Extract the [x, y] coordinate from the center of the cell holding the provided text.  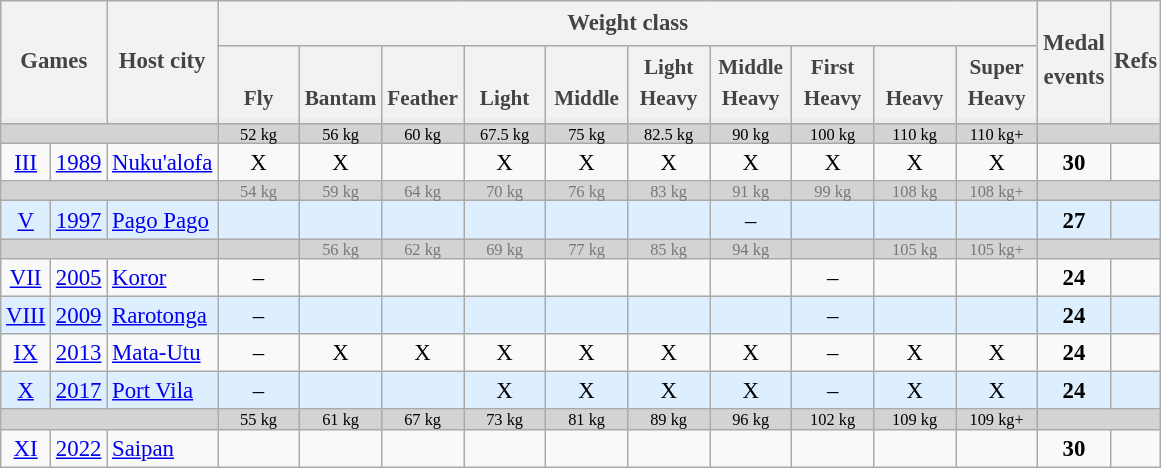
Rarotonga [162, 315]
60 kg [423, 133]
59 kg [341, 191]
108 kg+ [997, 191]
64 kg [423, 191]
81 kg [587, 419]
2005 [79, 278]
91 kg [751, 191]
2009 [79, 315]
Pago Pago [162, 220]
61 kg [341, 419]
Koror [162, 278]
Refs [1136, 60]
99 kg [833, 191]
V [26, 220]
FirstHeavy [833, 82]
IX [26, 353]
76 kg [587, 191]
Nuku'alofa [162, 163]
Weight class [628, 24]
MiddleHeavy [751, 82]
85 kg [669, 249]
III [26, 163]
2013 [79, 353]
109 kg [915, 419]
96 kg [751, 419]
LightHeavy [669, 82]
Middle [587, 82]
77 kg [587, 249]
82.5 kg [669, 133]
1997 [79, 220]
69 kg [505, 249]
Port Vila [162, 391]
83 kg [669, 191]
105 kg+ [997, 249]
Feather [423, 82]
67.5 kg [505, 133]
VIII [26, 315]
110 kg [915, 133]
1989 [79, 163]
SuperHeavy [997, 82]
109 kg+ [997, 419]
89 kg [669, 419]
67 kg [423, 419]
73 kg [505, 419]
94 kg [751, 249]
2022 [79, 448]
VII [26, 278]
XI [26, 448]
Heavy [915, 82]
102 kg [833, 419]
Medalevents [1074, 60]
Fly [259, 82]
2017 [79, 391]
75 kg [587, 133]
55 kg [259, 419]
105 kg [915, 249]
110 kg+ [997, 133]
90 kg [751, 133]
108 kg [915, 191]
54 kg [259, 191]
52 kg [259, 133]
Light [505, 82]
Bantam [341, 82]
Games [54, 60]
Saipan [162, 448]
62 kg [423, 249]
Mata-Utu [162, 353]
100 kg [833, 133]
70 kg [505, 191]
27 [1074, 220]
Host city [162, 60]
